Return the [x, y] coordinate for the center point of the cell that contains the specified text.  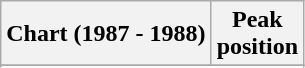
Chart (1987 - 1988) [106, 34]
Peakposition [257, 34]
